Extract the [X, Y] coordinate from the center of the cell holding the provided text.  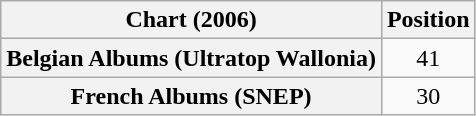
Position [428, 20]
French Albums (SNEP) [192, 96]
41 [428, 58]
30 [428, 96]
Chart (2006) [192, 20]
Belgian Albums (Ultratop Wallonia) [192, 58]
